Determine the (X, Y) coordinate at the center of the cell enclosing the given text.  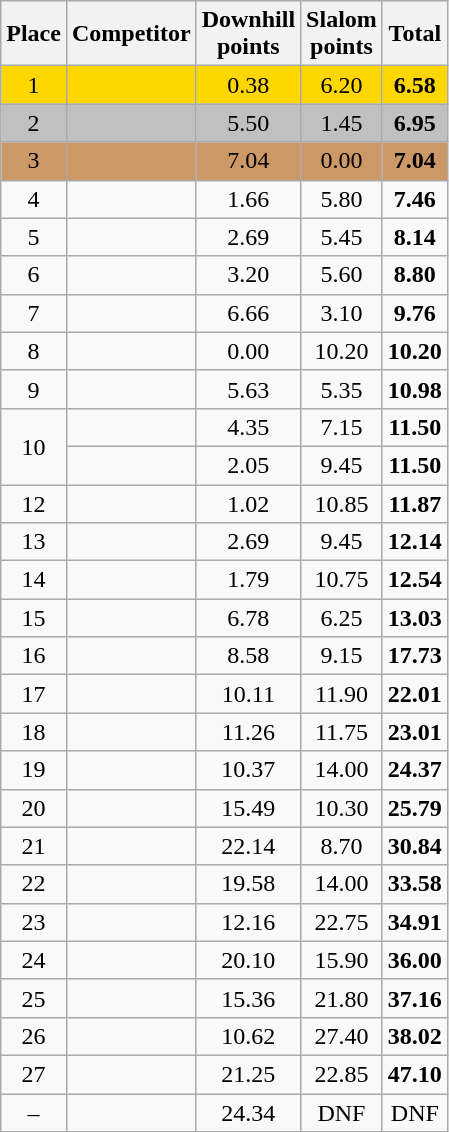
6.25 (342, 618)
11.87 (414, 503)
10.98 (414, 389)
0.38 (248, 85)
18 (34, 732)
30.84 (414, 846)
24 (34, 960)
10.30 (342, 808)
22.75 (342, 922)
4.35 (248, 427)
26 (34, 1036)
23.01 (414, 732)
34.91 (414, 922)
21 (34, 846)
1.02 (248, 503)
8.58 (248, 656)
5 (34, 237)
17 (34, 694)
47.10 (414, 1074)
15 (34, 618)
22.14 (248, 846)
24.37 (414, 770)
17.73 (414, 656)
10 (34, 446)
10.62 (248, 1036)
8.14 (414, 237)
14 (34, 580)
38.02 (414, 1036)
5.35 (342, 389)
8 (34, 351)
13.03 (414, 618)
9.76 (414, 313)
3 (34, 161)
5.50 (248, 123)
12 (34, 503)
Place (34, 34)
11.26 (248, 732)
11.75 (342, 732)
15.36 (248, 998)
37.16 (414, 998)
5.63 (248, 389)
3.20 (248, 275)
3.10 (342, 313)
10.85 (342, 503)
2.05 (248, 465)
19.58 (248, 884)
– (34, 1113)
8.70 (342, 846)
7.46 (414, 199)
33.58 (414, 884)
15.90 (342, 960)
20.10 (248, 960)
9 (34, 389)
23 (34, 922)
10.11 (248, 694)
15.49 (248, 808)
19 (34, 770)
6.78 (248, 618)
24.34 (248, 1113)
6.20 (342, 85)
36.00 (414, 960)
5.45 (342, 237)
20 (34, 808)
1.66 (248, 199)
Total (414, 34)
7 (34, 313)
21.80 (342, 998)
Slalompoints (342, 34)
1.45 (342, 123)
7.15 (342, 427)
13 (34, 542)
6.66 (248, 313)
11.90 (342, 694)
25 (34, 998)
2 (34, 123)
4 (34, 199)
22.85 (342, 1074)
16 (34, 656)
9.15 (342, 656)
27.40 (342, 1036)
6.58 (414, 85)
Competitor (131, 34)
5.60 (342, 275)
8.80 (414, 275)
1 (34, 85)
6.95 (414, 123)
5.80 (342, 199)
25.79 (414, 808)
27 (34, 1074)
12.16 (248, 922)
21.25 (248, 1074)
10.37 (248, 770)
6 (34, 275)
1.79 (248, 580)
22 (34, 884)
12.54 (414, 580)
12.14 (414, 542)
Downhillpoints (248, 34)
10.75 (342, 580)
22.01 (414, 694)
